Return (x, y) of the center of cell containing provided text 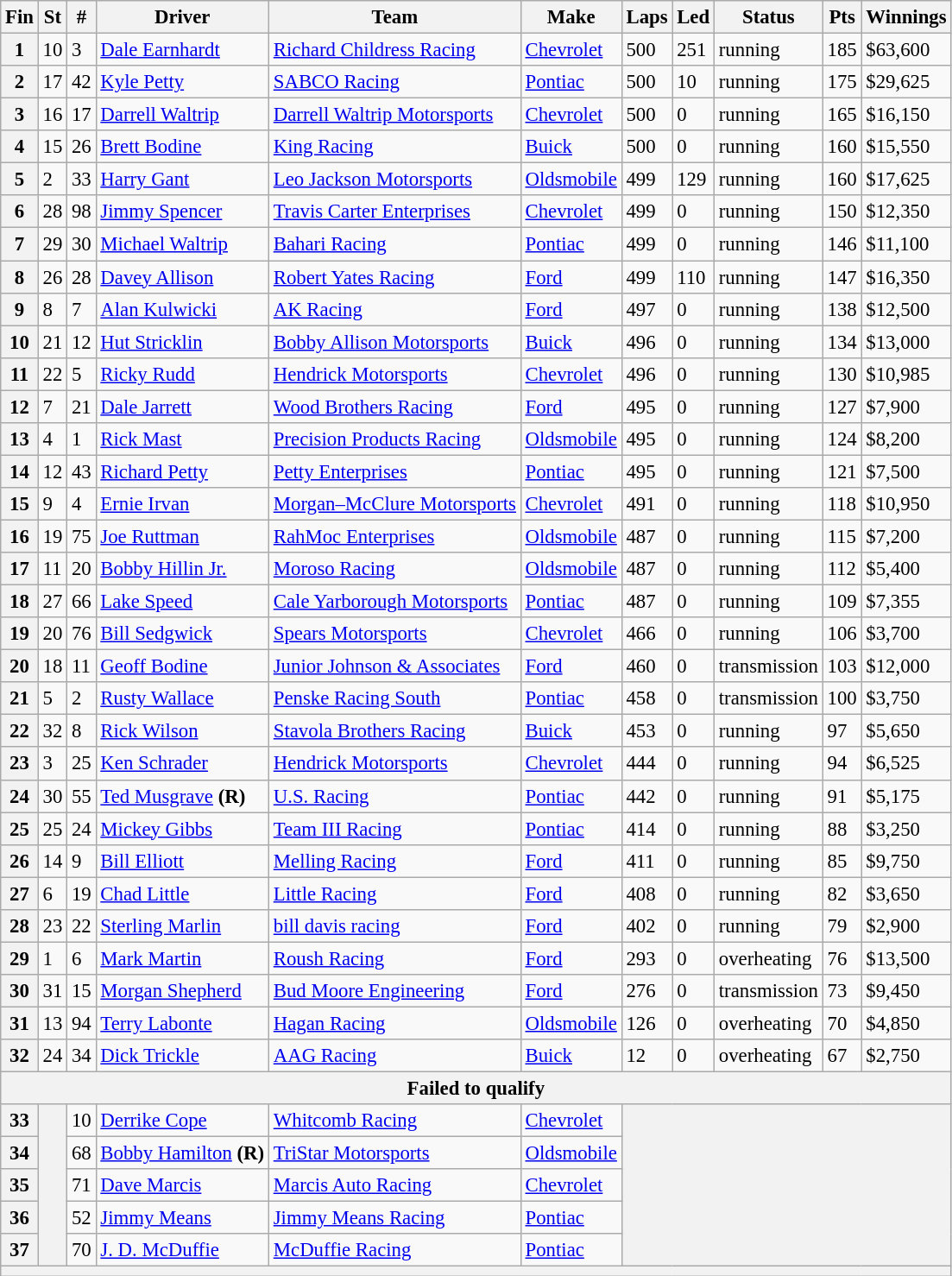
$4,850 (906, 1023)
Kyle Petty (182, 82)
Mark Martin (182, 958)
134 (842, 342)
King Racing (394, 147)
Wood Brothers Racing (394, 407)
Geoff Bodine (182, 666)
$13,000 (906, 342)
$2,750 (906, 1056)
402 (647, 926)
Bill Sedgwick (182, 634)
68 (81, 1153)
Ken Schrader (182, 764)
Jimmy Means Racing (394, 1218)
251 (694, 50)
491 (647, 504)
Morgan Shepherd (182, 991)
Chad Little (182, 894)
Darrell Waltrip Motorsports (394, 115)
$7,900 (906, 407)
Marcis Auto Racing (394, 1185)
$9,750 (906, 861)
138 (842, 309)
$7,200 (906, 536)
66 (81, 602)
458 (647, 698)
$8,200 (906, 439)
411 (647, 861)
AAG Racing (394, 1056)
$7,355 (906, 602)
Bobby Hillin Jr. (182, 569)
115 (842, 536)
293 (647, 958)
$13,500 (906, 958)
79 (842, 926)
103 (842, 666)
110 (694, 277)
497 (647, 309)
Dave Marcis (182, 1185)
$16,150 (906, 115)
Melling Racing (394, 861)
Michael Waltrip (182, 244)
Driver (182, 17)
100 (842, 698)
Dick Trickle (182, 1056)
Precision Products Racing (394, 439)
Cale Yarborough Motorsports (394, 602)
J. D. McDuffie (182, 1251)
67 (842, 1056)
35 (20, 1185)
466 (647, 634)
43 (81, 471)
Spears Motorsports (394, 634)
129 (694, 180)
Harry Gant (182, 180)
Davey Allison (182, 277)
$9,450 (906, 991)
Ricky Rudd (182, 374)
Ted Musgrave (R) (182, 796)
$3,650 (906, 894)
$10,985 (906, 374)
Hut Stricklin (182, 342)
$6,525 (906, 764)
88 (842, 829)
$29,625 (906, 82)
106 (842, 634)
75 (81, 536)
AK Racing (394, 309)
Bobby Hamilton (R) (182, 1153)
McDuffie Racing (394, 1251)
Junior Johnson & Associates (394, 666)
130 (842, 374)
71 (81, 1185)
Team (394, 17)
Stavola Brothers Racing (394, 731)
126 (647, 1023)
Little Racing (394, 894)
Penske Racing South (394, 698)
Darrell Waltrip (182, 115)
124 (842, 439)
$5,400 (906, 569)
91 (842, 796)
$7,500 (906, 471)
Morgan–McClure Motorsports (394, 504)
$16,350 (906, 277)
146 (842, 244)
Richard Petty (182, 471)
$12,000 (906, 666)
$12,350 (906, 212)
109 (842, 602)
Jimmy Spencer (182, 212)
$17,625 (906, 180)
Fin (20, 17)
453 (647, 731)
Ernie Irvan (182, 504)
121 (842, 471)
Richard Childress Racing (394, 50)
52 (81, 1218)
Pts (842, 17)
# (81, 17)
Status (768, 17)
Joe Ruttman (182, 536)
$10,950 (906, 504)
Rick Wilson (182, 731)
Mickey Gibbs (182, 829)
Robert Yates Racing (394, 277)
460 (647, 666)
147 (842, 277)
97 (842, 731)
Make (571, 17)
Failed to qualify (476, 1089)
Moroso Racing (394, 569)
165 (842, 115)
Team III Racing (394, 829)
Leo Jackson Motorsports (394, 180)
Hagan Racing (394, 1023)
Jimmy Means (182, 1218)
Led (694, 17)
Derrike Cope (182, 1121)
$5,175 (906, 796)
112 (842, 569)
73 (842, 991)
36 (20, 1218)
185 (842, 50)
Brett Bodine (182, 147)
RahMoc Enterprises (394, 536)
$11,100 (906, 244)
Roush Racing (394, 958)
Bud Moore Engineering (394, 991)
Bobby Allison Motorsports (394, 342)
414 (647, 829)
175 (842, 82)
85 (842, 861)
Terry Labonte (182, 1023)
118 (842, 504)
Dale Earnhardt (182, 50)
Whitcomb Racing (394, 1121)
TriStar Motorsports (394, 1153)
$2,900 (906, 926)
150 (842, 212)
$15,550 (906, 147)
442 (647, 796)
$5,650 (906, 731)
Dale Jarrett (182, 407)
bill davis racing (394, 926)
$63,600 (906, 50)
55 (81, 796)
$3,750 (906, 698)
Travis Carter Enterprises (394, 212)
SABCO Racing (394, 82)
Rusty Wallace (182, 698)
Rick Mast (182, 439)
Bill Elliott (182, 861)
Petty Enterprises (394, 471)
$12,500 (906, 309)
Laps (647, 17)
Lake Speed (182, 602)
Winnings (906, 17)
St (52, 17)
Bahari Racing (394, 244)
Alan Kulwicki (182, 309)
444 (647, 764)
98 (81, 212)
127 (842, 407)
276 (647, 991)
Sterling Marlin (182, 926)
$3,250 (906, 829)
U.S. Racing (394, 796)
$3,700 (906, 634)
408 (647, 894)
42 (81, 82)
82 (842, 894)
37 (20, 1251)
